Locate the cell with the specified text and output its (X, Y) center coordinate. 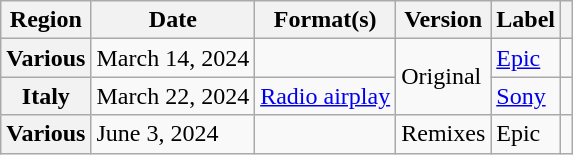
Region (46, 20)
Remixes (444, 134)
March 14, 2024 (173, 58)
March 22, 2024 (173, 96)
Date (173, 20)
Original (444, 77)
Radio airplay (326, 96)
Sony (526, 96)
Version (444, 20)
Italy (46, 96)
June 3, 2024 (173, 134)
Format(s) (326, 20)
Label (526, 20)
